Return [X, Y] of the center of cell containing provided text 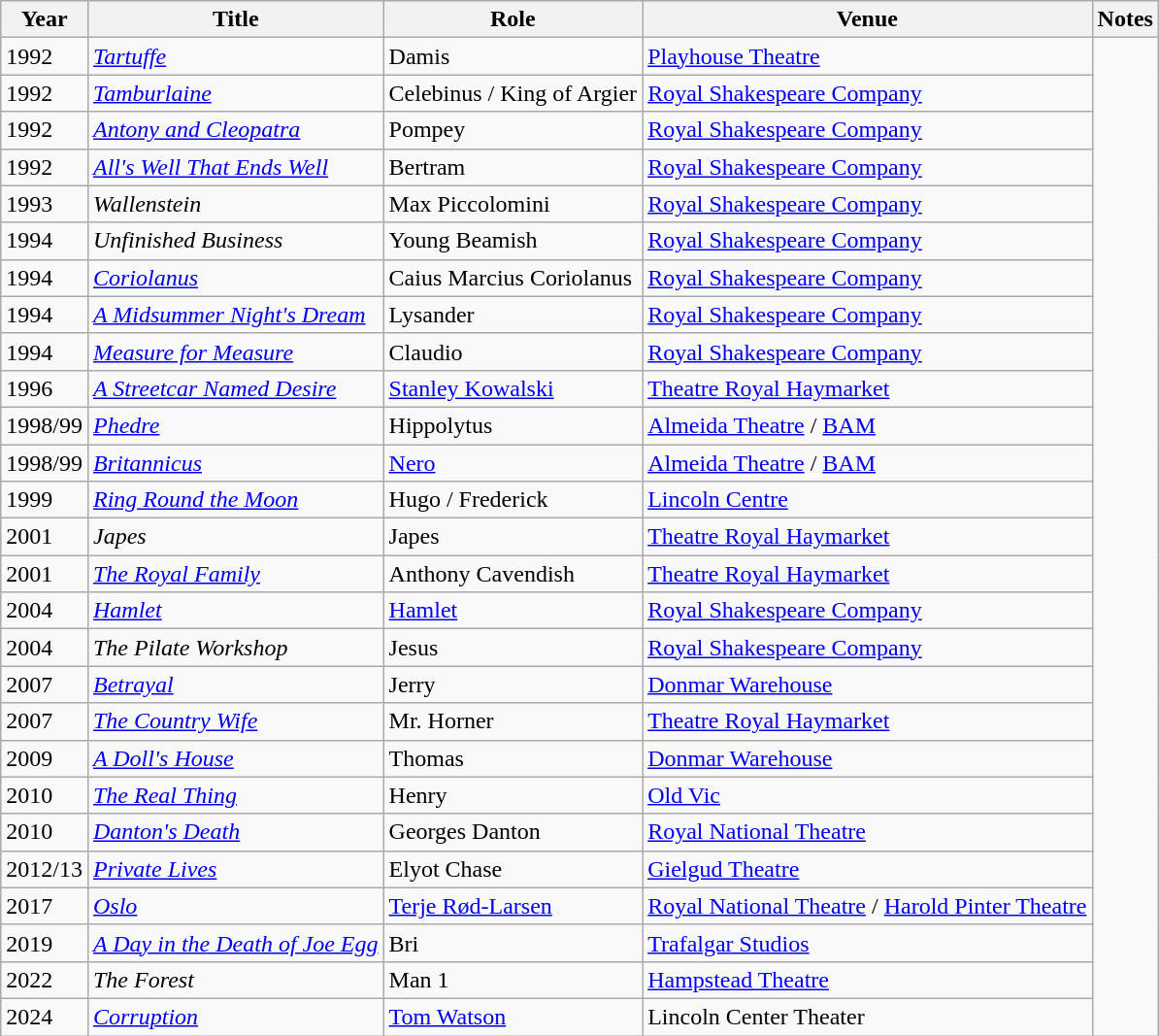
Jerry [513, 685]
Gielgud Theatre [868, 869]
Unfinished Business [235, 241]
Venue [868, 19]
A Day in the Death of Joe Egg [235, 943]
1993 [45, 204]
Private Lives [235, 869]
Anthony Cavendish [513, 574]
1996 [45, 388]
Coriolanus [235, 278]
Playhouse Theatre [868, 56]
2017 [45, 906]
2012/13 [45, 869]
Royal National Theatre / Harold Pinter Theatre [868, 906]
Elyot Chase [513, 869]
A Midsummer Night's Dream [235, 315]
Bertram [513, 167]
Lysander [513, 315]
The Pilate Workshop [235, 648]
Oslo [235, 906]
Thomas [513, 758]
Mr. Horner [513, 721]
Celebinus / King of Argier [513, 93]
Lincoln Centre [868, 500]
Stanley Kowalski [513, 388]
The Forest [235, 980]
Year [45, 19]
Royal National Theatre [868, 832]
Danton's Death [235, 832]
1999 [45, 500]
Claudio [513, 351]
All's Well That Ends Well [235, 167]
Tamburlaine [235, 93]
Jesus [513, 648]
2022 [45, 980]
Hugo / Frederick [513, 500]
Damis [513, 56]
Pompey [513, 130]
A Doll's House [235, 758]
2019 [45, 943]
2009 [45, 758]
Betrayal [235, 685]
2024 [45, 1017]
Young Beamish [513, 241]
The Country Wife [235, 721]
Tom Watson [513, 1017]
Man 1 [513, 980]
Nero [513, 463]
Trafalgar Studios [868, 943]
Lincoln Center Theater [868, 1017]
Phedre [235, 425]
Georges Danton [513, 832]
The Royal Family [235, 574]
Measure for Measure [235, 351]
Max Piccolomini [513, 204]
Hippolytus [513, 425]
Notes [1125, 19]
Britannicus [235, 463]
Henry [513, 795]
Wallenstein [235, 204]
Title [235, 19]
Ring Round the Moon [235, 500]
Terje Rød-Larsen [513, 906]
A Streetcar Named Desire [235, 388]
Antony and Cleopatra [235, 130]
Hampstead Theatre [868, 980]
The Real Thing [235, 795]
Tartuffe [235, 56]
Role [513, 19]
Bri [513, 943]
Corruption [235, 1017]
Caius Marcius Coriolanus [513, 278]
Old Vic [868, 795]
